Determine the (X, Y) coordinate at the center of the cell enclosing the given text.  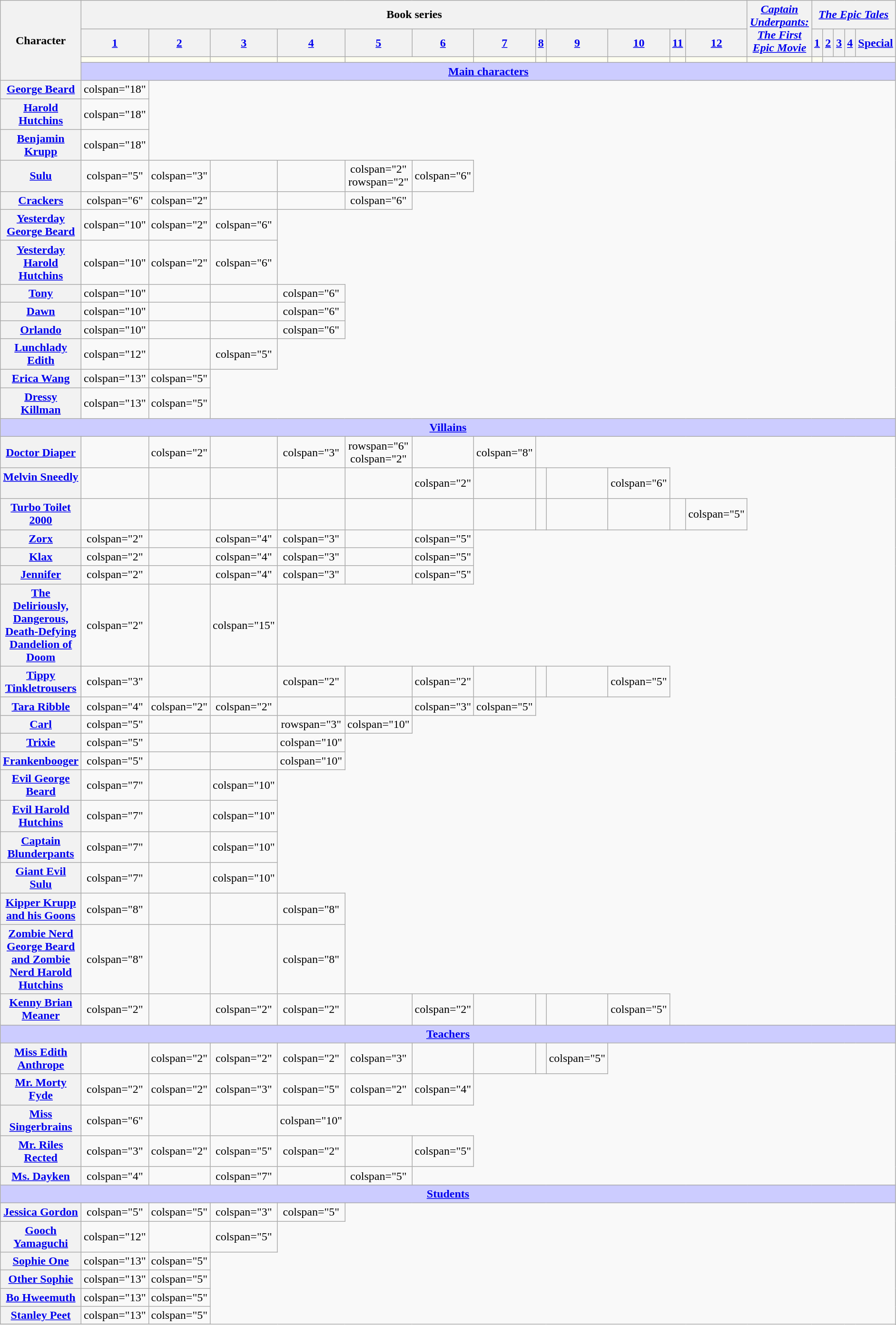
Yesterday George Beard (41, 225)
Dressy Killman (41, 403)
10 (639, 43)
Zorx (41, 539)
Harold Hutchins (41, 114)
Melvin Sneedly (41, 483)
Special (876, 43)
Students (448, 1194)
6 (443, 43)
rowspan="6" colspan="2" (379, 452)
Klax (41, 557)
Dawn (41, 311)
The Epic Tales (854, 15)
Crackers (41, 200)
Doctor Diaper (41, 452)
colspan="15" (244, 625)
Orlando (41, 330)
Kipper Krupp and his Goons (41, 909)
George Beard (41, 89)
11 (678, 43)
Tara Ribble (41, 706)
colspan="2" rowspan="2" (379, 176)
Kenny Brian Meaner (41, 1010)
Yesterday Harold Hutchins (41, 262)
Evil Harold Hutchins (41, 816)
Frankenbooger (41, 761)
Captain Blunderpants (41, 847)
Gooch Yamaguchi (41, 1236)
12 (717, 43)
Character (41, 40)
Teachers (448, 1034)
Lunchlady Edith (41, 354)
Turbo Toilet 2000 (41, 514)
rowspan="3" (311, 724)
7 (505, 43)
Jennifer (41, 575)
Zombie Nerd George Beard and Zombie Nerd Harold Hutchins (41, 959)
Other Sophie (41, 1279)
Miss Edith Anthrope (41, 1058)
9 (577, 43)
Erica Wang (41, 379)
Stanley Peet (41, 1315)
Villains (448, 428)
Tony (41, 293)
Captain Underpants: The First Epic Movie (779, 29)
Trixie (41, 742)
Giant Evil Sulu (41, 878)
Ms. Dayken (41, 1176)
Benjamin Krupp (41, 145)
5 (379, 43)
Bo Hweemuth (41, 1297)
Book series (414, 15)
Sophie One (41, 1261)
Jessica Gordon (41, 1212)
8 (541, 43)
Carl (41, 724)
Mr. Morty Fyde (41, 1089)
Sulu (41, 176)
The Deliriously, Dangerous, Death-Defying Dandelion of Doom (41, 625)
Miss Singerbrains (41, 1120)
Main characters (488, 71)
Mr. Riles Rected (41, 1151)
Tippy Tinkletrousers (41, 681)
Evil George Beard (41, 785)
